Provide the (X, Y) coordinate of the cell's center where the given text is located.  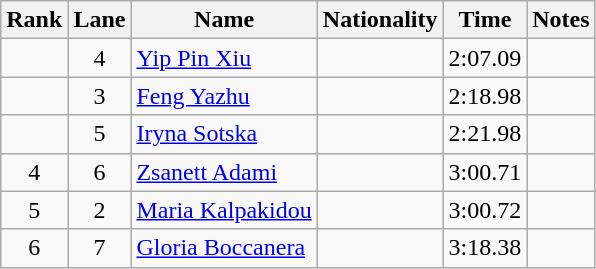
7 (100, 248)
3:00.71 (485, 172)
Gloria Boccanera (224, 248)
Nationality (380, 20)
2:07.09 (485, 58)
Rank (34, 20)
3 (100, 96)
2:18.98 (485, 96)
Time (485, 20)
3:00.72 (485, 210)
Maria Kalpakidou (224, 210)
Zsanett Adami (224, 172)
Yip Pin Xiu (224, 58)
Notes (561, 20)
Iryna Sotska (224, 134)
Name (224, 20)
Lane (100, 20)
Feng Yazhu (224, 96)
2:21.98 (485, 134)
2 (100, 210)
3:18.38 (485, 248)
